Find where the given text appears and provide that cell's center as (X, Y) coordinate. 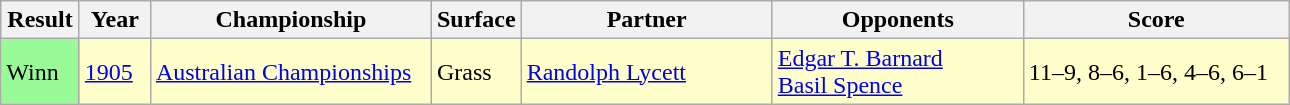
Partner (646, 20)
Championship (290, 20)
Grass (476, 72)
Score (1156, 20)
Result (40, 20)
Randolph Lycett (646, 72)
Winn (40, 72)
Surface (476, 20)
Australian Championships (290, 72)
11–9, 8–6, 1–6, 4–6, 6–1 (1156, 72)
1905 (114, 72)
Opponents (898, 20)
Year (114, 20)
Edgar T. Barnard Basil Spence (898, 72)
